Detect which cell encompasses the target text, then output its [x, y] center coordinate. 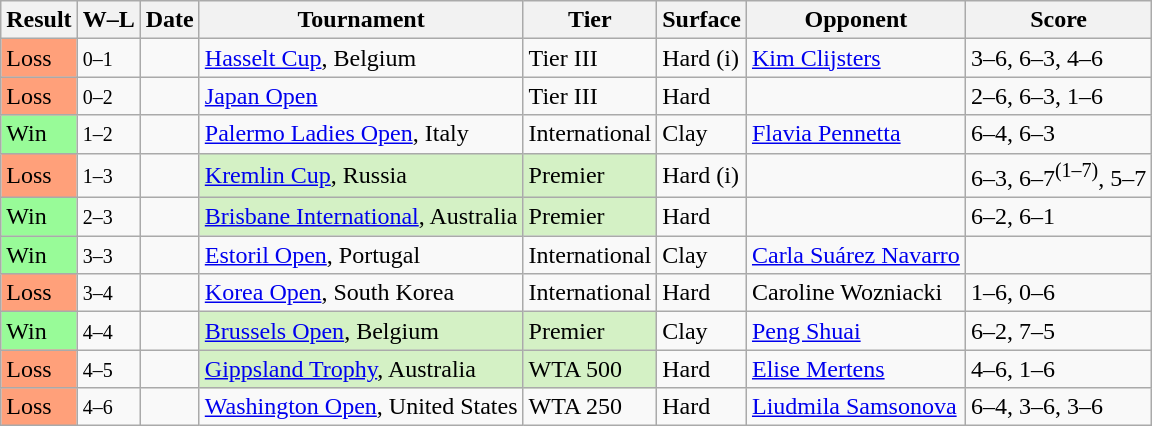
Korea Open, South Korea [361, 293]
Surface [702, 20]
Opponent [856, 20]
0–1 [108, 58]
1–6, 0–6 [1058, 293]
Japan Open [361, 96]
Kremlin Cup, Russia [361, 176]
Tier [590, 20]
Peng Shuai [856, 331]
Date [170, 20]
W–L [108, 20]
Tournament [361, 20]
6–4, 3–6, 3–6 [1058, 407]
Palermo Ladies Open, Italy [361, 134]
4–6, 1–6 [1058, 369]
4–4 [108, 331]
0–2 [108, 96]
Brisbane International, Australia [361, 217]
Hasselt Cup, Belgium [361, 58]
3–3 [108, 255]
Kim Clijsters [856, 58]
Carla Suárez Navarro [856, 255]
Gippsland Trophy, Australia [361, 369]
Elise Mertens [856, 369]
2–3 [108, 217]
Caroline Wozniacki [856, 293]
WTA 500 [590, 369]
4–5 [108, 369]
6–2, 7–5 [1058, 331]
3–4 [108, 293]
Score [1058, 20]
4–6 [108, 407]
6–2, 6–1 [1058, 217]
6–3, 6–7(1–7), 5–7 [1058, 176]
6–4, 6–3 [1058, 134]
1–2 [108, 134]
WTA 250 [590, 407]
2–6, 6–3, 1–6 [1058, 96]
3–6, 6–3, 4–6 [1058, 58]
Estoril Open, Portugal [361, 255]
Washington Open, United States [361, 407]
Result [39, 20]
Liudmila Samsonova [856, 407]
Brussels Open, Belgium [361, 331]
1–3 [108, 176]
Flavia Pennetta [856, 134]
